Find where the given text appears and provide that cell's center as [x, y] coordinate. 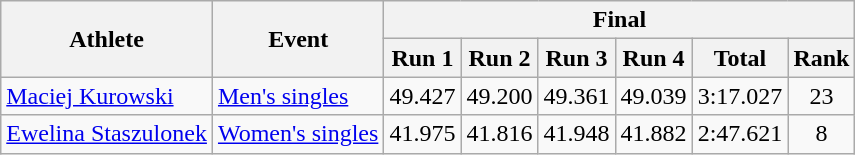
Women's singles [298, 134]
Final [620, 20]
Run 3 [576, 58]
49.361 [576, 96]
41.816 [500, 134]
Run 4 [654, 58]
49.427 [422, 96]
8 [822, 134]
49.039 [654, 96]
Maciej Kurowski [107, 96]
Event [298, 39]
Rank [822, 58]
2:47.621 [740, 134]
41.975 [422, 134]
Ewelina Staszulonek [107, 134]
Run 1 [422, 58]
Total [740, 58]
3:17.027 [740, 96]
Athlete [107, 39]
Run 2 [500, 58]
49.200 [500, 96]
Men's singles [298, 96]
41.882 [654, 134]
41.948 [576, 134]
23 [822, 96]
